Capture the cell that displays the provided text and extract its (X, Y) central coordinate. 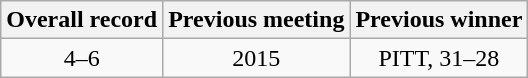
Previous meeting (256, 20)
4–6 (82, 58)
Overall record (82, 20)
2015 (256, 58)
Previous winner (439, 20)
PITT, 31–28 (439, 58)
